Search for the cell housing the specified text and yield its [x, y] center coordinate. 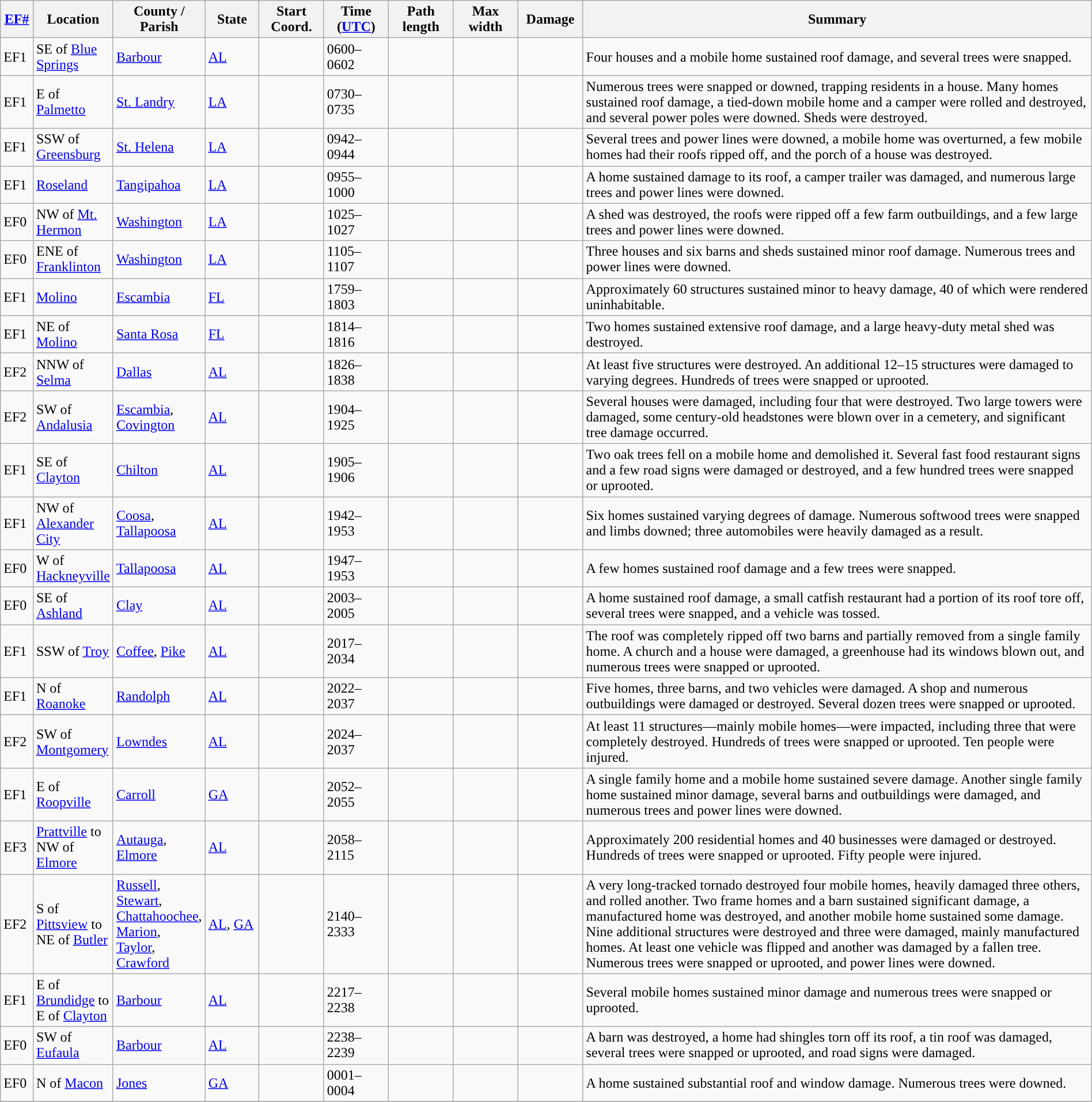
Santa Rosa [159, 334]
Escambia, Covington [159, 417]
1759–1803 [356, 297]
A home sustained substantial roof and window damage. Numerous trees were downed. [837, 1082]
Coosa, Tallapoosa [159, 523]
SE of Blue Springs [73, 56]
Path length [421, 20]
EF# [17, 20]
ENE of Franklinton [73, 259]
Prattville to NW of Elmore [73, 848]
Time (UTC) [356, 20]
Start Coord. [291, 20]
N of Roanoke [73, 697]
S of Pittsview to NE of Butler [73, 924]
Dallas [159, 372]
2024–2037 [356, 742]
EF3 [17, 848]
2017–2034 [356, 651]
0001–0004 [356, 1082]
Two homes sustained extensive roof damage, and a large heavy-duty metal shed was destroyed. [837, 334]
0942–0944 [356, 147]
A few homes sustained roof damage and a few trees were snapped. [837, 569]
Tangipahoa [159, 184]
Clay [159, 606]
Carroll [159, 795]
Three houses and six barns and sheds sustained minor roof damage. Numerous trees and power lines were downed. [837, 259]
At least five structures were destroyed. An additional 12–15 structures were damaged to varying degrees. Hundreds of trees were snapped or uprooted. [837, 372]
SSW of Greensburg [73, 147]
A home sustained roof damage, a small catfish restaurant had a portion of its roof tore off, several trees were snapped, and a vehicle was tossed. [837, 606]
1814–1816 [356, 334]
Autauga, Elmore [159, 848]
N of Macon [73, 1082]
Several mobile homes sustained minor damage and numerous trees were snapped or uprooted. [837, 1000]
St. Landry [159, 102]
E of Roopville [73, 795]
NW of Mt. Hermon [73, 222]
1025–1027 [356, 222]
1105–1107 [356, 259]
St. Helena [159, 147]
E of Brundidge to E of Clayton [73, 1000]
2238–2239 [356, 1046]
Four houses and a mobile home sustained roof damage, and several trees were snapped. [837, 56]
NW of Alexander City [73, 523]
Jones [159, 1082]
Molino [73, 297]
Tallapoosa [159, 569]
Lowndes [159, 742]
Approximately 60 structures sustained minor to heavy damage, 40 of which were rendered uninhabitable. [837, 297]
SE of Clayton [73, 470]
1826–1838 [356, 372]
E of Palmetto [73, 102]
2022–2037 [356, 697]
2058–2115 [356, 848]
1904–1925 [356, 417]
SW of Andalusia [73, 417]
Location [73, 20]
1905–1906 [356, 470]
Max width [486, 20]
NE of Molino [73, 334]
A home sustained damage to its roof, a camper trailer was damaged, and numerous large trees and power lines were downed. [837, 184]
2217–2238 [356, 1000]
Randolph [159, 697]
Escambia [159, 297]
Russell, Stewart, Chattahoochee, Marion, Taylor, Crawford [159, 924]
Coffee, Pike [159, 651]
Chilton [159, 470]
County / Parish [159, 20]
0730–0735 [356, 102]
2003–2005 [356, 606]
SE of Ashland [73, 606]
0600–0602 [356, 56]
1947–1953 [356, 569]
W of Hackneyville [73, 569]
State [232, 20]
0955–1000 [356, 184]
SSW of Troy [73, 651]
SW of Montgomery [73, 742]
NNW of Selma [73, 372]
2140–2333 [356, 924]
1942–1953 [356, 523]
Roseland [73, 184]
Damage [551, 20]
2052–2055 [356, 795]
Summary [837, 20]
SW of Eufaula [73, 1046]
A shed was destroyed, the roofs were ripped off a few farm outbuildings, and a few large trees and power lines were downed. [837, 222]
AL, GA [232, 924]
